Detect which cell encompasses the target text, then output its [X, Y] center coordinate. 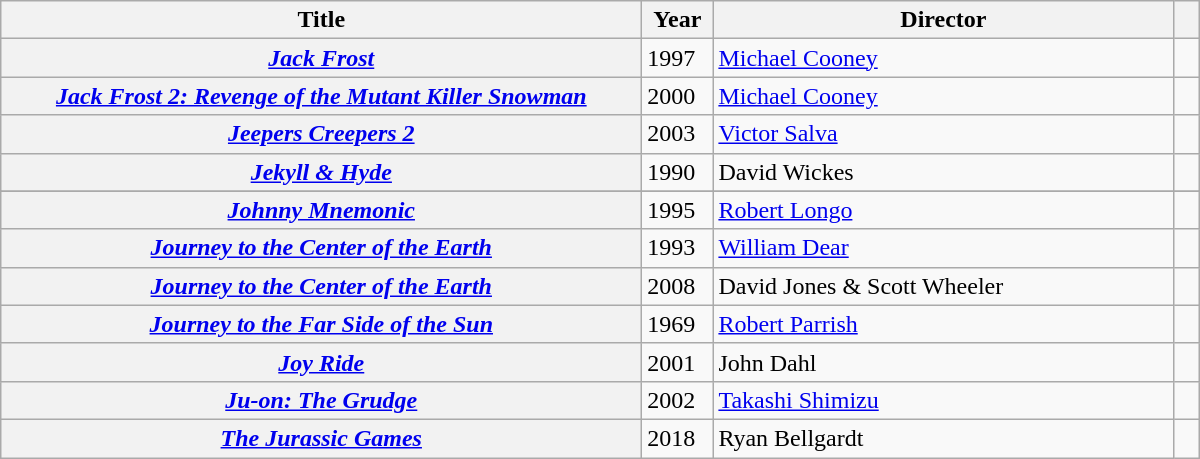
Jeepers Creepers 2 [322, 134]
1990 [678, 172]
The Jurassic Games [322, 438]
Jack Frost [322, 58]
Ju-on: The Grudge [322, 400]
Robert Parrish [944, 324]
1995 [678, 210]
1969 [678, 324]
Robert Longo [944, 210]
Title [322, 20]
Director [944, 20]
1997 [678, 58]
David Wickes [944, 172]
William Dear [944, 248]
Johnny Mnemonic [322, 210]
Jack Frost 2: Revenge of the Mutant Killer Snowman [322, 96]
Year [678, 20]
Takashi Shimizu [944, 400]
2018 [678, 438]
Jekyll & Hyde [322, 172]
Ryan Bellgardt [944, 438]
John Dahl [944, 362]
Journey to the Far Side of the Sun [322, 324]
2003 [678, 134]
1993 [678, 248]
2008 [678, 286]
2002 [678, 400]
Joy Ride [322, 362]
Victor Salva [944, 134]
2001 [678, 362]
David Jones & Scott Wheeler [944, 286]
2000 [678, 96]
